Extract the (x, y) coordinate from the center of the cell holding the provided text.  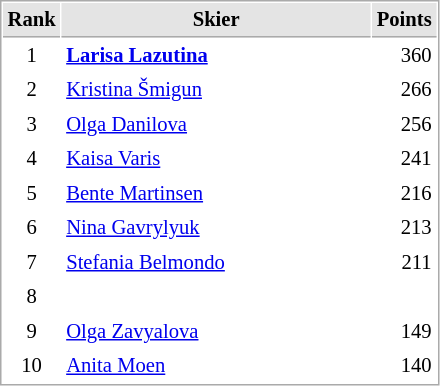
Skier (216, 20)
Kristina Šmigun (216, 90)
140 (404, 366)
213 (404, 228)
3 (32, 124)
6 (32, 228)
5 (32, 194)
Rank (32, 20)
Kaisa Varis (216, 158)
Points (404, 20)
Olga Danilova (216, 124)
211 (404, 262)
256 (404, 124)
Olga Zavyalova (216, 332)
266 (404, 90)
149 (404, 332)
Bente Martinsen (216, 194)
360 (404, 56)
Stefania Belmondo (216, 262)
7 (32, 262)
Anita Moen (216, 366)
9 (32, 332)
4 (32, 158)
10 (32, 366)
1 (32, 56)
241 (404, 158)
216 (404, 194)
2 (32, 90)
Larisa Lazutina (216, 56)
Nina Gavrylyuk (216, 228)
8 (32, 296)
